Capture the cell that displays the provided text and extract its (X, Y) central coordinate. 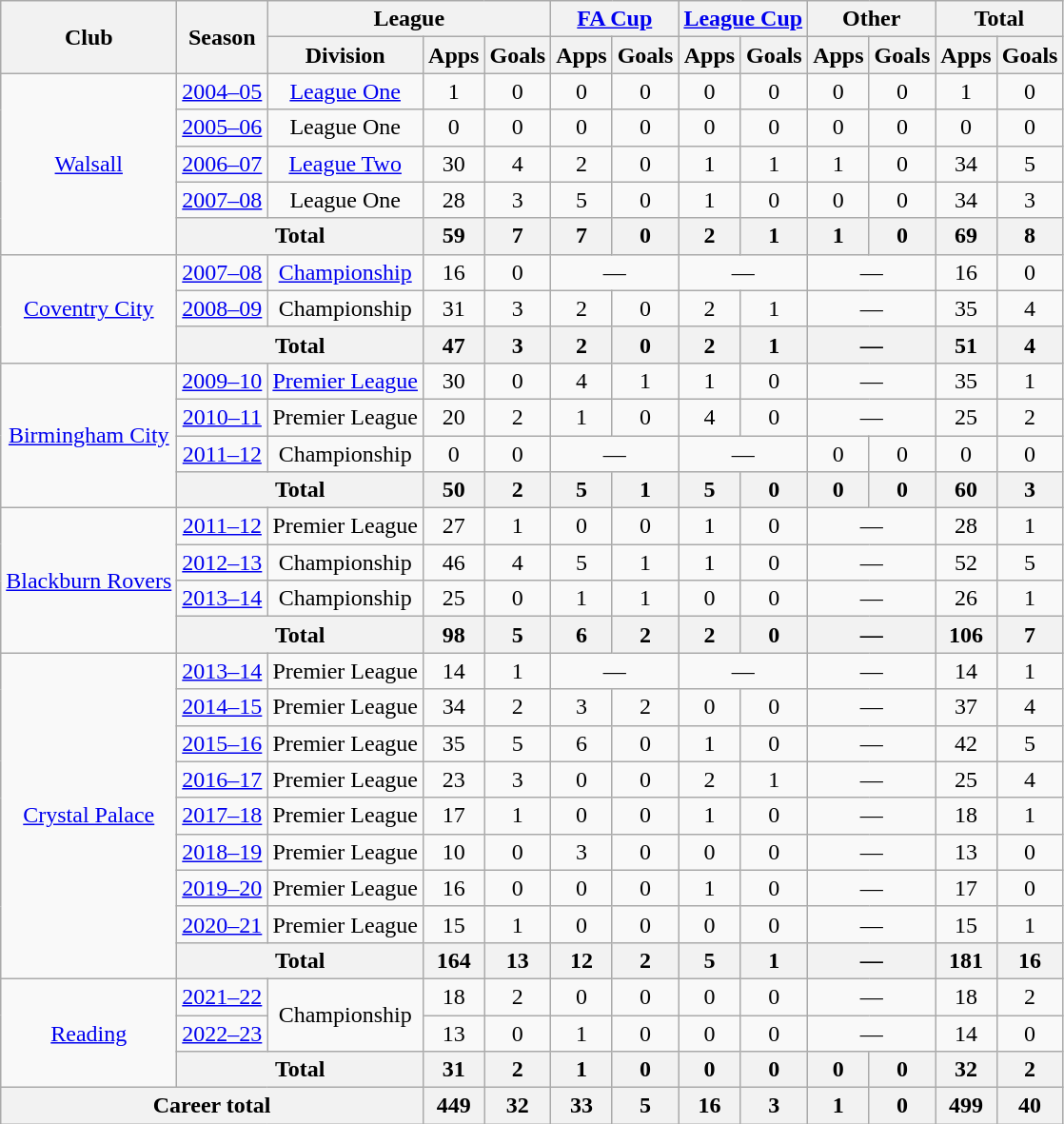
69 (966, 236)
Division (345, 55)
Birmingham City (89, 435)
46 (454, 562)
Other (872, 19)
League Two (345, 164)
2018–19 (223, 852)
98 (454, 635)
27 (454, 526)
181 (966, 960)
2017–18 (223, 816)
2016–17 (223, 779)
League (409, 19)
2004–05 (223, 91)
2012–13 (223, 562)
2008–09 (223, 308)
8 (1030, 236)
10 (454, 852)
League Cup (743, 19)
2019–20 (223, 888)
33 (581, 1106)
2022–23 (223, 1033)
Coventry City (89, 308)
2009–10 (223, 381)
Career total (212, 1106)
449 (454, 1106)
20 (454, 417)
Walsall (89, 164)
Season (223, 37)
2021–22 (223, 996)
2006–07 (223, 164)
51 (966, 345)
499 (966, 1106)
Club (89, 37)
37 (966, 707)
26 (966, 599)
12 (581, 960)
47 (454, 345)
FA Cup (615, 19)
59 (454, 236)
2020–21 (223, 924)
Crystal Palace (89, 817)
2015–16 (223, 743)
50 (454, 490)
42 (966, 743)
106 (966, 635)
60 (966, 490)
2010–11 (223, 417)
Reading (89, 1033)
52 (966, 562)
2005–06 (223, 128)
40 (1030, 1106)
23 (454, 779)
164 (454, 960)
2014–15 (223, 707)
Blackburn Rovers (89, 581)
